Search for the cell housing the specified text and yield its (x, y) center coordinate. 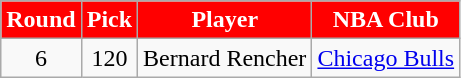
120 (109, 58)
NBA Club (386, 20)
Round (41, 20)
Chicago Bulls (386, 58)
Bernard Rencher (225, 58)
6 (41, 58)
Pick (109, 20)
Player (225, 20)
